Scan for the cell matching the given text and deliver its (X, Y) coordinate at center. 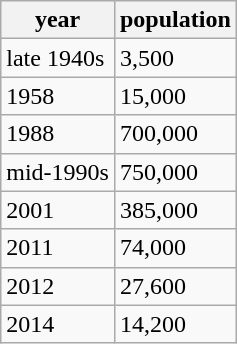
mid-1990s (58, 172)
2012 (58, 286)
2014 (58, 324)
750,000 (175, 172)
700,000 (175, 134)
2011 (58, 248)
27,600 (175, 286)
385,000 (175, 210)
1958 (58, 96)
3,500 (175, 58)
late 1940s (58, 58)
15,000 (175, 96)
population (175, 20)
14,200 (175, 324)
year (58, 20)
2001 (58, 210)
1988 (58, 134)
74,000 (175, 248)
